Extract the (x, y) coordinate from the center of the cell holding the provided text.  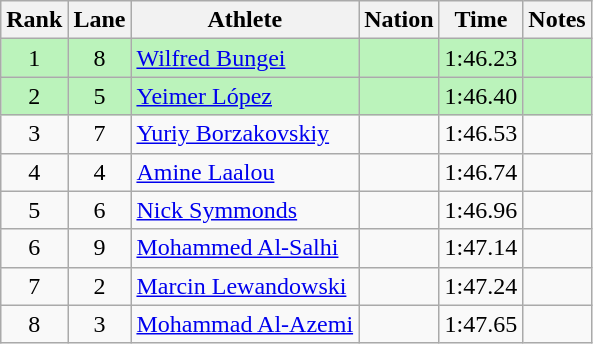
Yeimer López (245, 96)
9 (100, 248)
Mohammad Al-Azemi (245, 324)
1:47.24 (481, 286)
Marcin Lewandowski (245, 286)
Time (481, 20)
1:46.40 (481, 96)
Rank (34, 20)
Yuriy Borzakovskiy (245, 134)
Nation (399, 20)
Nick Symmonds (245, 210)
1:46.74 (481, 172)
1 (34, 58)
Wilfred Bungei (245, 58)
1:46.23 (481, 58)
Lane (100, 20)
1:46.96 (481, 210)
1:46.53 (481, 134)
1:47.14 (481, 248)
Athlete (245, 20)
1:47.65 (481, 324)
Notes (557, 20)
Amine Laalou (245, 172)
Mohammed Al-Salhi (245, 248)
